Scan for the cell matching the given text and deliver its (X, Y) coordinate at center. 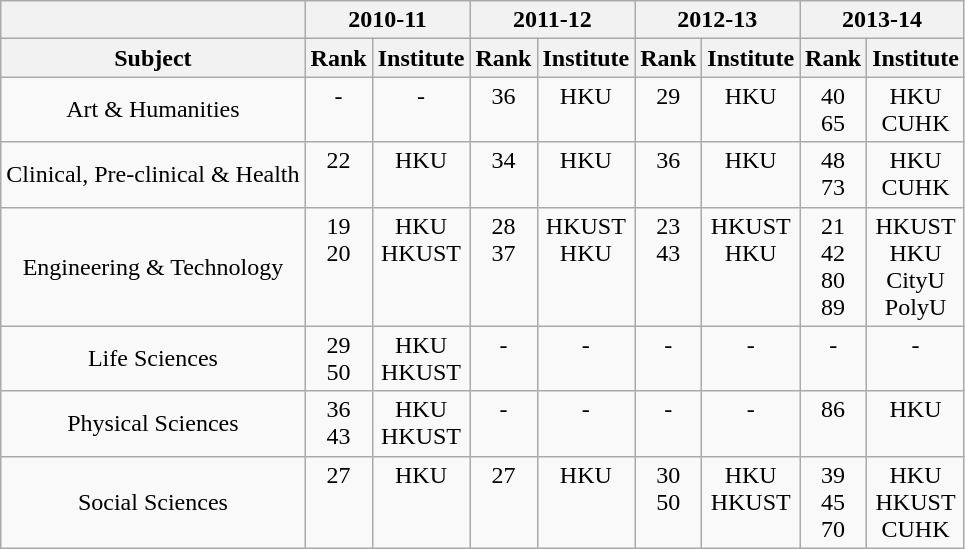
1920 (338, 266)
Clinical, Pre-clinical & Health (153, 174)
21428089 (834, 266)
34 (504, 174)
22 (338, 174)
394570 (834, 502)
29 (668, 110)
2010-11 (388, 20)
2950 (338, 358)
86 (834, 424)
2011-12 (552, 20)
Social Sciences (153, 502)
2013-14 (882, 20)
4873 (834, 174)
2343 (668, 266)
3050 (668, 502)
Life Sciences (153, 358)
4065 (834, 110)
Subject (153, 58)
Physical Sciences (153, 424)
3643 (338, 424)
HKUSTHKUCityUPolyU (916, 266)
Art & Humanities (153, 110)
HKUHKUSTCUHK (916, 502)
2837 (504, 266)
Engineering & Technology (153, 266)
2012-13 (718, 20)
